Pinpoint the cell where the given text exists, returning its [X, Y] midpoint coordinate. 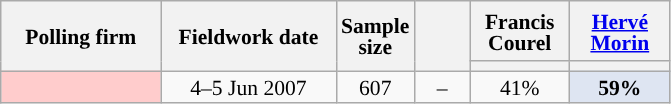
607 [375, 86]
Hervé Morin [620, 31]
Francis Courel [520, 31]
Samplesize [375, 36]
59% [620, 86]
41% [520, 86]
4–5 Jun 2007 [248, 86]
– [442, 86]
Polling firm [81, 36]
Fieldwork date [248, 36]
